Capture the cell that displays the provided text and extract its [x, y] central coordinate. 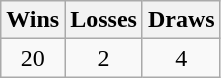
Wins [33, 20]
Losses [104, 20]
2 [104, 58]
Draws [181, 20]
4 [181, 58]
20 [33, 58]
